Identify which cell holds the provided text, then report its [x, y] central coordinate. 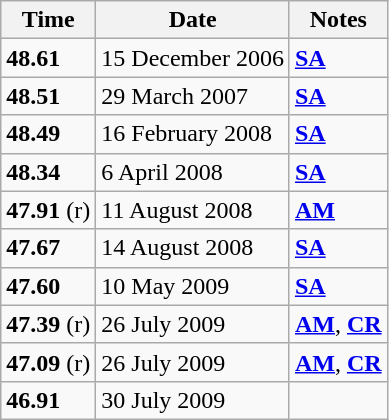
Date [193, 20]
16 February 2008 [193, 134]
Time [48, 20]
Notes [338, 20]
14 August 2008 [193, 248]
AM [338, 210]
47.09 (r) [48, 362]
48.49 [48, 134]
48.61 [48, 58]
48.51 [48, 96]
48.34 [48, 172]
46.91 [48, 400]
47.67 [48, 248]
6 April 2008 [193, 172]
15 December 2006 [193, 58]
30 July 2009 [193, 400]
47.91 (r) [48, 210]
11 August 2008 [193, 210]
29 March 2007 [193, 96]
47.39 (r) [48, 324]
47.60 [48, 286]
10 May 2009 [193, 286]
